Return the (x, y) coordinate for the center point of the cell that contains the specified text.  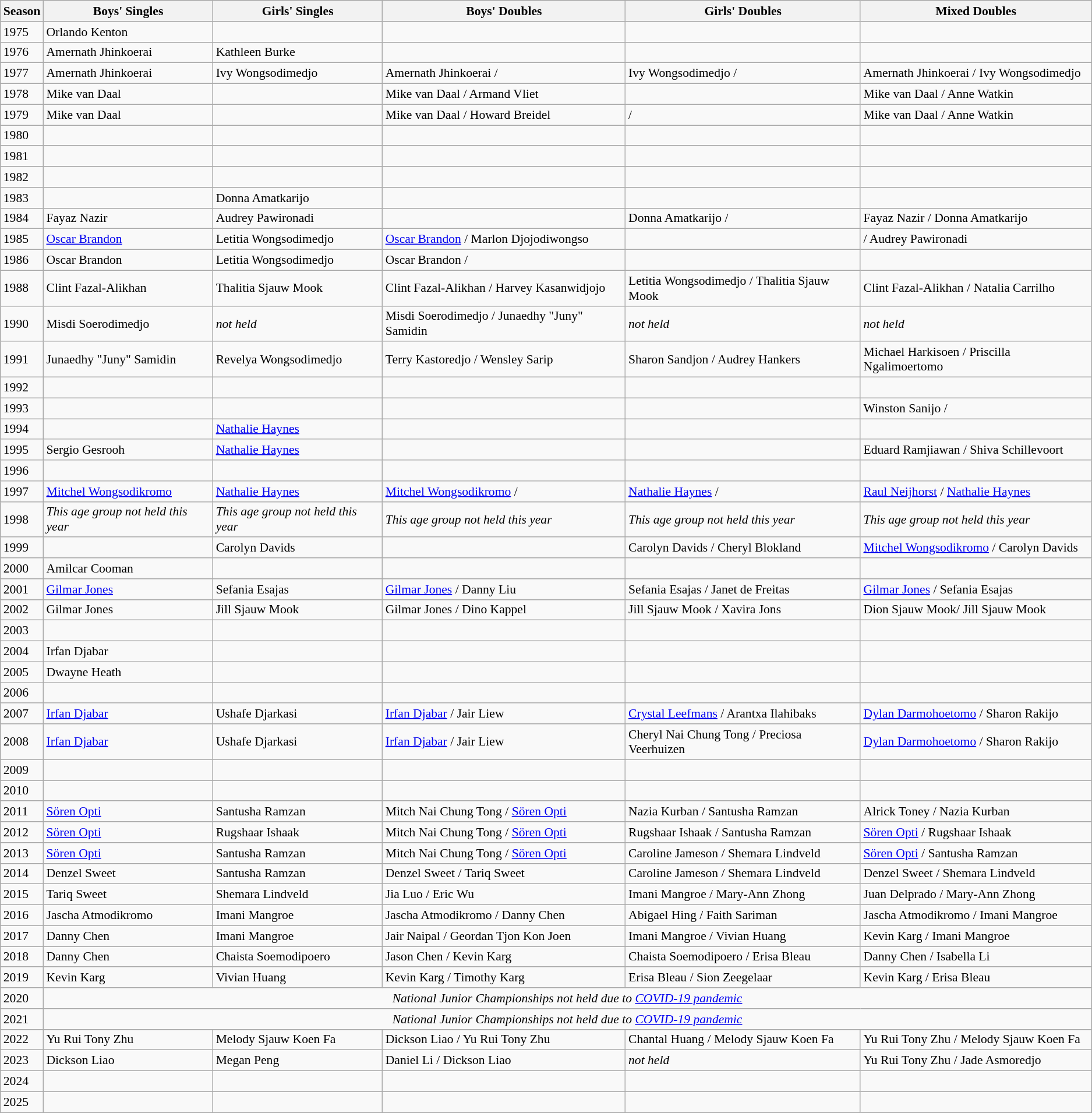
Imani Mangroe / Vivian Huang (743, 936)
Yu Rui Tony Zhu / Jade Asmoredjo (976, 1061)
Rugshaar Ishaak / Santusha Ramzan (743, 832)
Mitchel Wongsodikromo / Carolyn Davids (976, 548)
Ivy Wongsodimedjo / (743, 73)
Thalitia Sjauw Mook (298, 288)
Abigael Hing / Faith Sariman (743, 916)
Ivy Wongsodimedjo (298, 73)
2008 (22, 742)
Sören Opti / Santusha Ramzan (976, 853)
Raul Neijhorst / Nathalie Haynes (976, 492)
2012 (22, 832)
Kevin Karg / Imani Mangroe (976, 936)
2022 (22, 1040)
Denzel Sweet / Tariq Sweet (504, 874)
Jascha Atmodikromo (128, 916)
2017 (22, 936)
1975 (22, 32)
2013 (22, 853)
2021 (22, 1019)
Sefania Esajas (298, 589)
1993 (22, 408)
2004 (22, 652)
2005 (22, 672)
/ (743, 115)
Mike van Daal / Howard Breidel (504, 115)
Sergio Gesrooh (128, 450)
Erisa Bleau / Sion Zeegelaar (743, 978)
Daniel Li / Dickson Liao (504, 1061)
1976 (22, 52)
Clint Fazal-Alikhan (128, 288)
1982 (22, 177)
Junaedhy "Juny" Samidin (128, 360)
Dwayne Heath (128, 672)
Cheryl Nai Chung Tong / Preciosa Veerhuizen (743, 742)
Donna Amatkarijo (298, 198)
Amernath Jhinkoerai / Ivy Wongsodimedjo (976, 73)
Kevin Karg (128, 978)
Kevin Karg / Timothy Karg (504, 978)
Season (22, 11)
Vivian Huang (298, 978)
1992 (22, 388)
Sharon Sandjon / Audrey Hankers (743, 360)
Yu Rui Tony Zhu (128, 1040)
2020 (22, 998)
Sefania Esajas / Janet de Freitas (743, 589)
2009 (22, 770)
Mixed Doubles (976, 11)
Letitia Wongsodimedjo / Thalitia Sjauw Mook (743, 288)
Denzel Sweet (128, 874)
2000 (22, 568)
1979 (22, 115)
1985 (22, 239)
1980 (22, 136)
Denzel Sweet / Shemara Lindveld (976, 874)
2007 (22, 714)
2014 (22, 874)
Jia Luo / Eric Wu (504, 895)
Gilmar Jones / Dino Kappel (504, 610)
1997 (22, 492)
2001 (22, 589)
Imani Mangroe / Mary-Ann Zhong (743, 895)
2025 (22, 1102)
1977 (22, 73)
Oscar Brandon / (504, 260)
2023 (22, 1061)
2002 (22, 610)
Chantal Huang / Melody Sjauw Koen Fa (743, 1040)
1998 (22, 520)
1984 (22, 218)
Juan Delprado / Mary-Ann Zhong (976, 895)
Sören Opti / Rugshaar Ishaak (976, 832)
1983 (22, 198)
Terry Kastoredjo / Wensley Sarip (504, 360)
Donna Amatkarijo / (743, 218)
Danny Chen / Isabella Li (976, 957)
Winston Sanijo / (976, 408)
1990 (22, 324)
Misdi Soerodimedjo (128, 324)
Eduard Ramjiawan / Shiva Schillevoort (976, 450)
Boys' Singles (128, 11)
Michael Harkisoen / Priscilla Ngalimoertomo (976, 360)
Chaista Soemodipoero (298, 957)
Rugshaar Ishaak (298, 832)
Megan Peng (298, 1061)
Kevin Karg / Erisa Bleau (976, 978)
Girls' Doubles (743, 11)
Dion Sjauw Mook/ Jill Sjauw Mook (976, 610)
Misdi Soerodimedjo / Junaedhy "Juny" Samidin (504, 324)
2024 (22, 1082)
Nazia Kurban / Santusha Ramzan (743, 812)
Clint Fazal-Alikhan / Harvey Kasanwidjojo (504, 288)
Chaista Soemodipoero / Erisa Bleau (743, 957)
1994 (22, 429)
Gilmar Jones / Danny Liu (504, 589)
Jair Naipal / Geordan Tjon Kon Joen (504, 936)
Boys' Doubles (504, 11)
1978 (22, 94)
Melody Sjauw Koen Fa (298, 1040)
1996 (22, 471)
Nathalie Haynes / (743, 492)
Alrick Toney / Nazia Kurban (976, 812)
Carolyn Davids / Cheryl Blokland (743, 548)
1988 (22, 288)
Mitchel Wongsodikromo / (504, 492)
Mitchel Wongsodikromo (128, 492)
2015 (22, 895)
Orlando Kenton (128, 32)
Mike van Daal / Armand Vliet (504, 94)
Clint Fazal-Alikhan / Natalia Carrilho (976, 288)
Crystal Leefmans / Arantxa Ilahibaks (743, 714)
Jill Sjauw Mook / Xavira Jons (743, 610)
Tariq Sweet (128, 895)
Oscar Brandon / Marlon Djojodiwongso (504, 239)
Jascha Atmodikromo / Imani Mangroe (976, 916)
Shemara Lindveld (298, 895)
Carolyn Davids (298, 548)
2016 (22, 916)
Revelya Wongsodimedjo (298, 360)
2006 (22, 693)
Amernath Jhinkoerai / (504, 73)
1986 (22, 260)
Audrey Pawironadi (298, 218)
/ Audrey Pawironadi (976, 239)
Amilcar Cooman (128, 568)
Jill Sjauw Mook (298, 610)
Jason Chen / Kevin Karg (504, 957)
1991 (22, 360)
2011 (22, 812)
Fayaz Nazir / Donna Amatkarijo (976, 218)
2003 (22, 631)
Dickson Liao / Yu Rui Tony Zhu (504, 1040)
1981 (22, 157)
2019 (22, 978)
Kathleen Burke (298, 52)
Fayaz Nazir (128, 218)
2018 (22, 957)
1999 (22, 548)
Dickson Liao (128, 1061)
Jascha Atmodikromo / Danny Chen (504, 916)
Yu Rui Tony Zhu / Melody Sjauw Koen Fa (976, 1040)
2010 (22, 791)
Girls' Singles (298, 11)
1995 (22, 450)
Gilmar Jones / Sefania Esajas (976, 589)
